Extract the (X, Y) coordinate from the center of the cell holding the provided text.  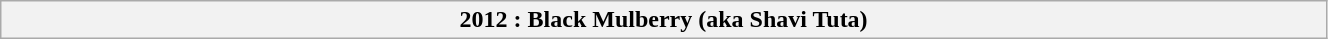
2012 : Black Mulberry (aka Shavi Tuta) (664, 20)
